Scan for the cell matching the given text and deliver its [x, y] coordinate at center. 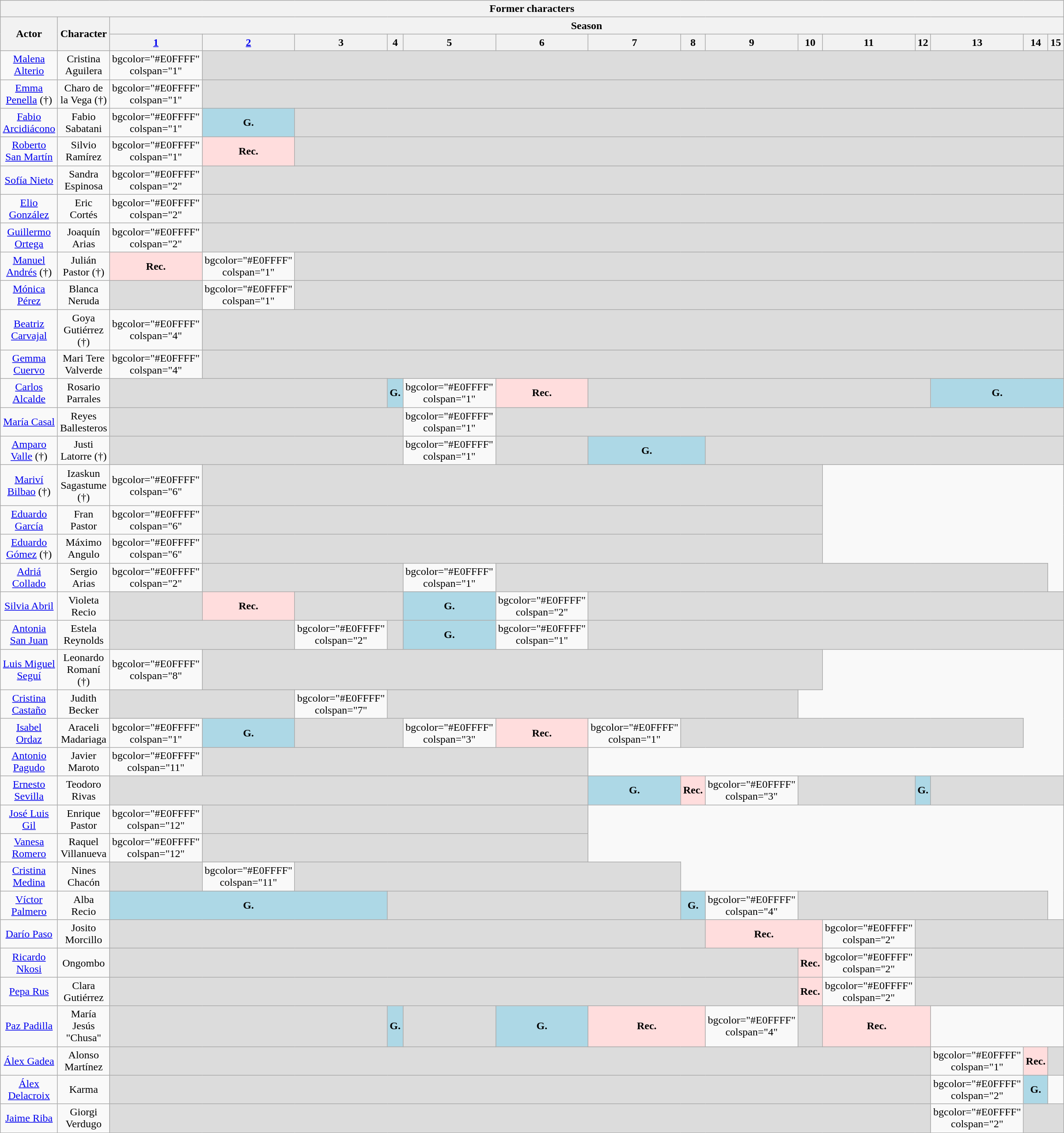
Beatriz Carvajal [29, 329]
Leonardo Romaní (†) [83, 669]
Álex Delacroix [29, 1090]
Ongombo [83, 963]
Blanca Neruda [83, 295]
Ernesto Sevilla [29, 790]
Sandra Espinosa [83, 180]
Amparo Valle (†) [29, 450]
Karma [83, 1090]
Araceli Madariaga [83, 733]
1 [156, 42]
Teodoro Rivas [83, 790]
Former characters [532, 9]
Reyes Ballesteros [83, 422]
Rosario Parrales [83, 393]
11 [869, 42]
Enrique Pastor [83, 819]
Sofía Nieto [29, 180]
Isabel Ordaz [29, 733]
Antonia San Juan [29, 635]
Vanesa Romero [29, 848]
Raquel Villanueva [83, 848]
Alba Recio [83, 905]
15 [1056, 42]
Izaskun Sagastume (†) [83, 485]
14 [1036, 42]
Eric Cortés [83, 208]
Giorgi Verdugo [83, 1118]
Elio González [29, 208]
Javier Maroto [83, 761]
Character [83, 34]
4 [395, 42]
Season [587, 26]
Joaquín Arias [83, 238]
Silvia Abril [29, 606]
Roberto San Martín [29, 151]
Violeta Recio [83, 606]
7 [635, 42]
Gemma Cuervo [29, 365]
Antonio Pagudo [29, 761]
8 [693, 42]
Ricardo Nkosi [29, 963]
Luis Miguel Seguí [29, 669]
Pepa Rus [29, 992]
Silvio Ramírez [83, 151]
Guillermo Ortega [29, 238]
bgcolor="#E0FFFF" colspan="8" [156, 669]
12 [923, 42]
Víctor Palmero [29, 905]
Estela Reynolds [83, 635]
Paz Padilla [29, 1026]
Fran Pastor [83, 520]
Adriá Collado [29, 578]
Goya Gutiérrez (†) [83, 329]
Manuel Andrés (†) [29, 266]
Actor [29, 34]
Cristina Medina [29, 877]
Cristina Castaño [29, 704]
Clara Gutiérrez [83, 992]
Jaime Riba [29, 1118]
Máximo Angulo [83, 548]
Cristina Aguilera [83, 65]
Carlos Alcalde [29, 393]
3 [341, 42]
13 [977, 42]
Fabio Arcidiácono [29, 123]
Mari Tere Valverde [83, 365]
Josito Morcillo [83, 934]
Emma Penella (†) [29, 94]
Álex Gadea [29, 1061]
9 [752, 42]
Julián Pastor (†) [83, 266]
Judith Becker [83, 704]
Mónica Pérez [29, 295]
Alonso Martínez [83, 1061]
Eduardo García [29, 520]
Justi Latorre (†) [83, 450]
Fabio Sabatani [83, 123]
Darío Paso [29, 934]
Charo de la Vega (†) [83, 94]
María Jesús "Chusa" [83, 1026]
bgcolor="#E0FFFF" colspan="7" [341, 704]
10 [810, 42]
José Luis Gil [29, 819]
Sergio Arias [83, 578]
Eduardo Gómez (†) [29, 548]
Nines Chacón [83, 877]
Malena Alterio [29, 65]
5 [450, 42]
María Casal [29, 422]
6 [542, 42]
2 [249, 42]
Mariví Bilbao (†) [29, 485]
